Return [x, y] of the center of cell containing provided text 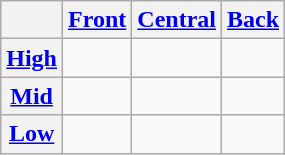
Front [98, 20]
Mid [32, 96]
Central [177, 20]
High [32, 58]
Back [254, 20]
Low [32, 134]
